Provide the [x, y] coordinate of the cell's center where the given text is located.  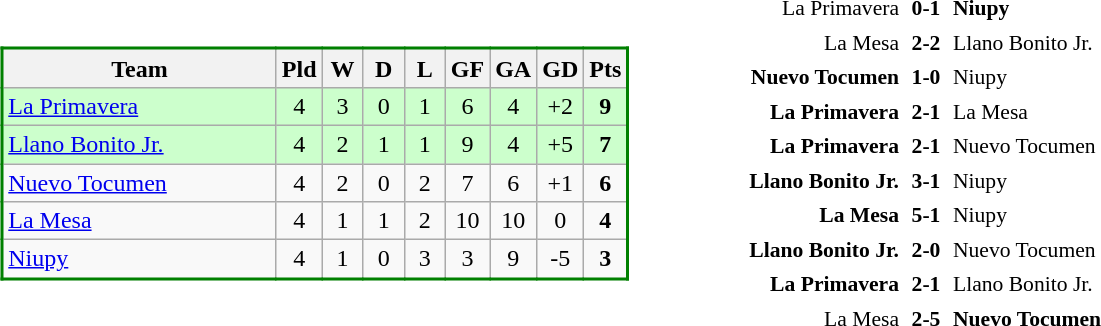
GA [514, 68]
2-2 [926, 43]
Pts [606, 68]
L [424, 68]
1-0 [926, 78]
5-1 [926, 216]
Niupy [139, 260]
GF [467, 68]
3-1 [926, 181]
-5 [560, 260]
Team [139, 68]
GD [560, 68]
Pld [299, 68]
+2 [560, 106]
W [342, 68]
+1 [560, 183]
+5 [560, 144]
D [384, 68]
2-0 [926, 250]
